Provide the [X, Y] coordinate of the cell's center where the given text is located.  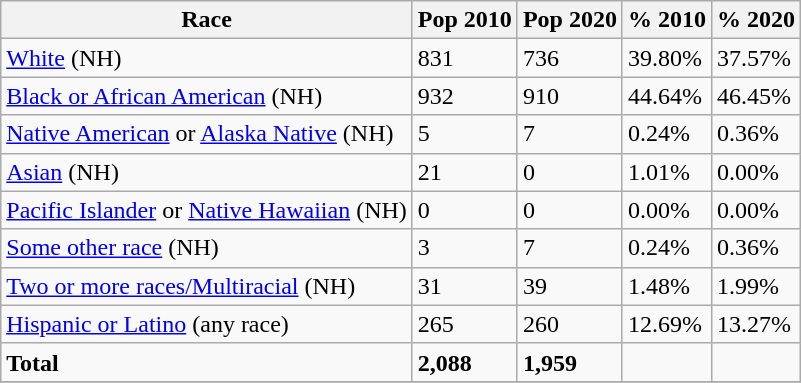
932 [464, 96]
44.64% [666, 96]
39 [570, 286]
Two or more races/Multiracial (NH) [207, 286]
39.80% [666, 58]
% 2020 [756, 20]
White (NH) [207, 58]
Some other race (NH) [207, 248]
Native American or Alaska Native (NH) [207, 134]
Black or African American (NH) [207, 96]
Hispanic or Latino (any race) [207, 324]
% 2010 [666, 20]
21 [464, 172]
1,959 [570, 362]
1.48% [666, 286]
Race [207, 20]
1.99% [756, 286]
Pop 2010 [464, 20]
13.27% [756, 324]
2,088 [464, 362]
260 [570, 324]
46.45% [756, 96]
Total [207, 362]
1.01% [666, 172]
736 [570, 58]
12.69% [666, 324]
Pop 2020 [570, 20]
37.57% [756, 58]
Pacific Islander or Native Hawaiian (NH) [207, 210]
831 [464, 58]
3 [464, 248]
Asian (NH) [207, 172]
31 [464, 286]
265 [464, 324]
5 [464, 134]
910 [570, 96]
